Search for the cell housing the specified text and yield its (x, y) center coordinate. 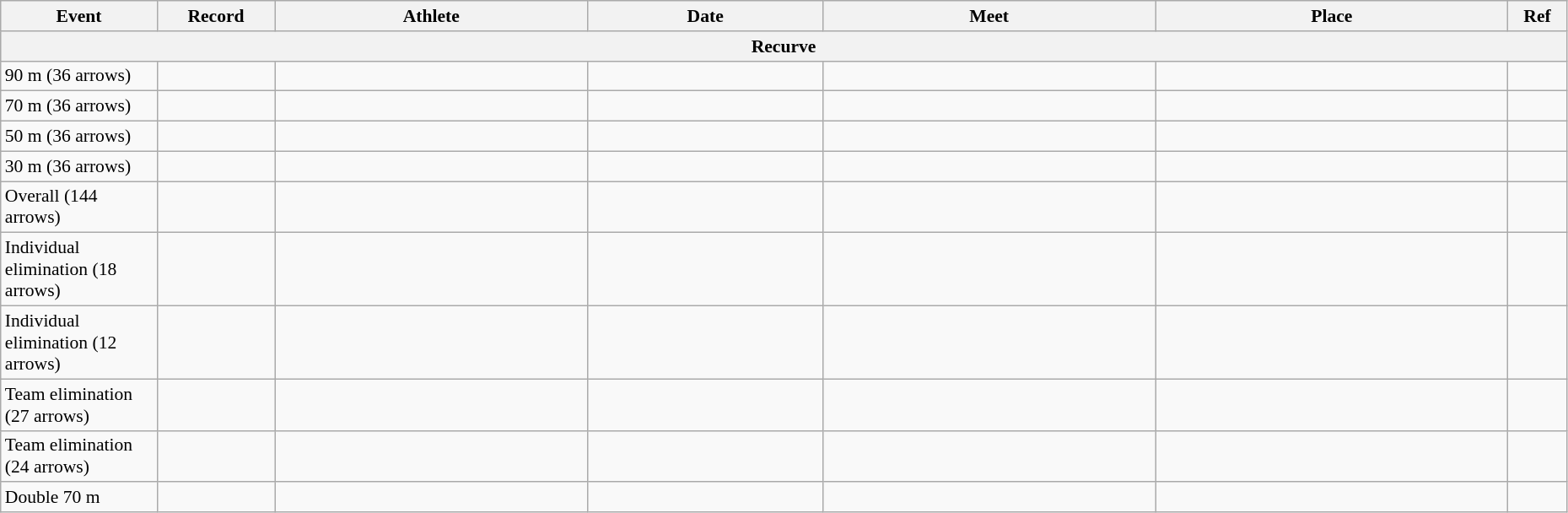
Event (79, 16)
Ref (1538, 16)
Athlete (432, 16)
Overall (144 arrows) (79, 208)
70 m (36 arrows) (79, 106)
Team elimination (24 arrows) (79, 456)
Individual elimination (18 arrows) (79, 270)
30 m (36 arrows) (79, 166)
Team elimination (27 arrows) (79, 405)
Meet (989, 16)
Place (1332, 16)
Double 70 m (79, 498)
90 m (36 arrows) (79, 76)
Individual elimination (12 arrows) (79, 343)
Recurve (784, 46)
50 m (36 arrows) (79, 137)
Date (705, 16)
Record (216, 16)
